Find where the given text appears and provide that cell's center as [x, y] coordinate. 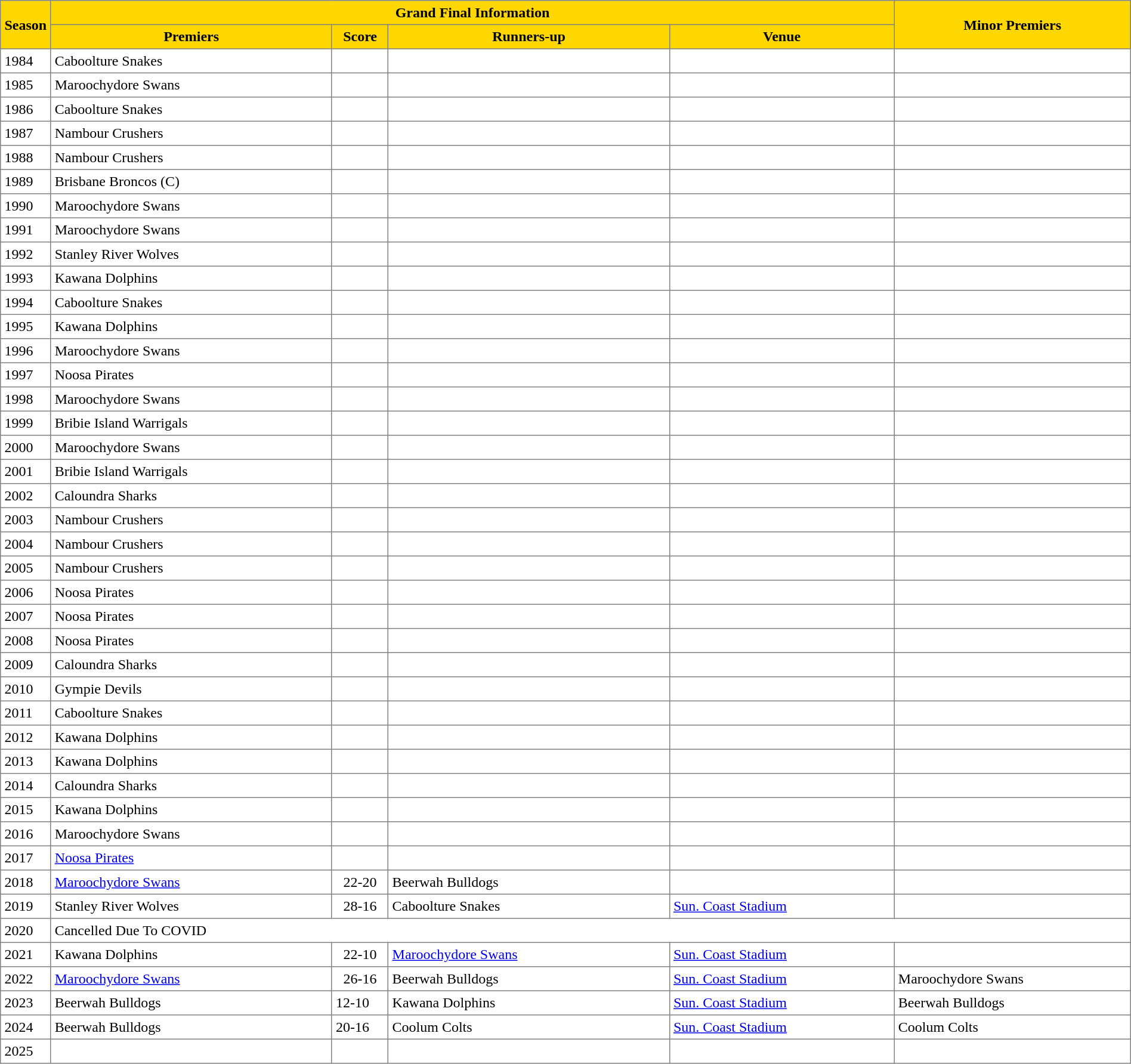
2007 [26, 616]
1985 [26, 85]
22-10 [360, 954]
2016 [26, 834]
2003 [26, 519]
2012 [26, 737]
Venue [781, 36]
1995 [26, 326]
2025 [26, 1051]
Minor Premiers [1012, 25]
1997 [26, 375]
1991 [26, 230]
Premiers [191, 36]
2013 [26, 761]
1994 [26, 302]
Score [360, 36]
2021 [26, 954]
1988 [26, 157]
2015 [26, 809]
1993 [26, 278]
2014 [26, 785]
Season [26, 25]
2008 [26, 641]
2005 [26, 568]
22-20 [360, 882]
1998 [26, 399]
1986 [26, 109]
28-16 [360, 906]
Runners-up [529, 36]
2022 [26, 979]
Grand Final Information [472, 13]
1987 [26, 133]
1999 [26, 423]
1989 [26, 181]
2017 [26, 858]
1990 [26, 206]
1992 [26, 254]
12-10 [360, 1003]
2000 [26, 447]
26-16 [360, 979]
1996 [26, 351]
2006 [26, 592]
20-16 [360, 1027]
2020 [26, 930]
2010 [26, 689]
2004 [26, 544]
2001 [26, 471]
2018 [26, 882]
Cancelled Due To COVID [591, 930]
Gympie Devils [191, 689]
2019 [26, 906]
2024 [26, 1027]
2002 [26, 496]
2009 [26, 664]
Brisbane Broncos (C) [191, 181]
2023 [26, 1003]
2011 [26, 713]
1984 [26, 61]
